Extract the (x, y) coordinate from the center of the cell holding the provided text.  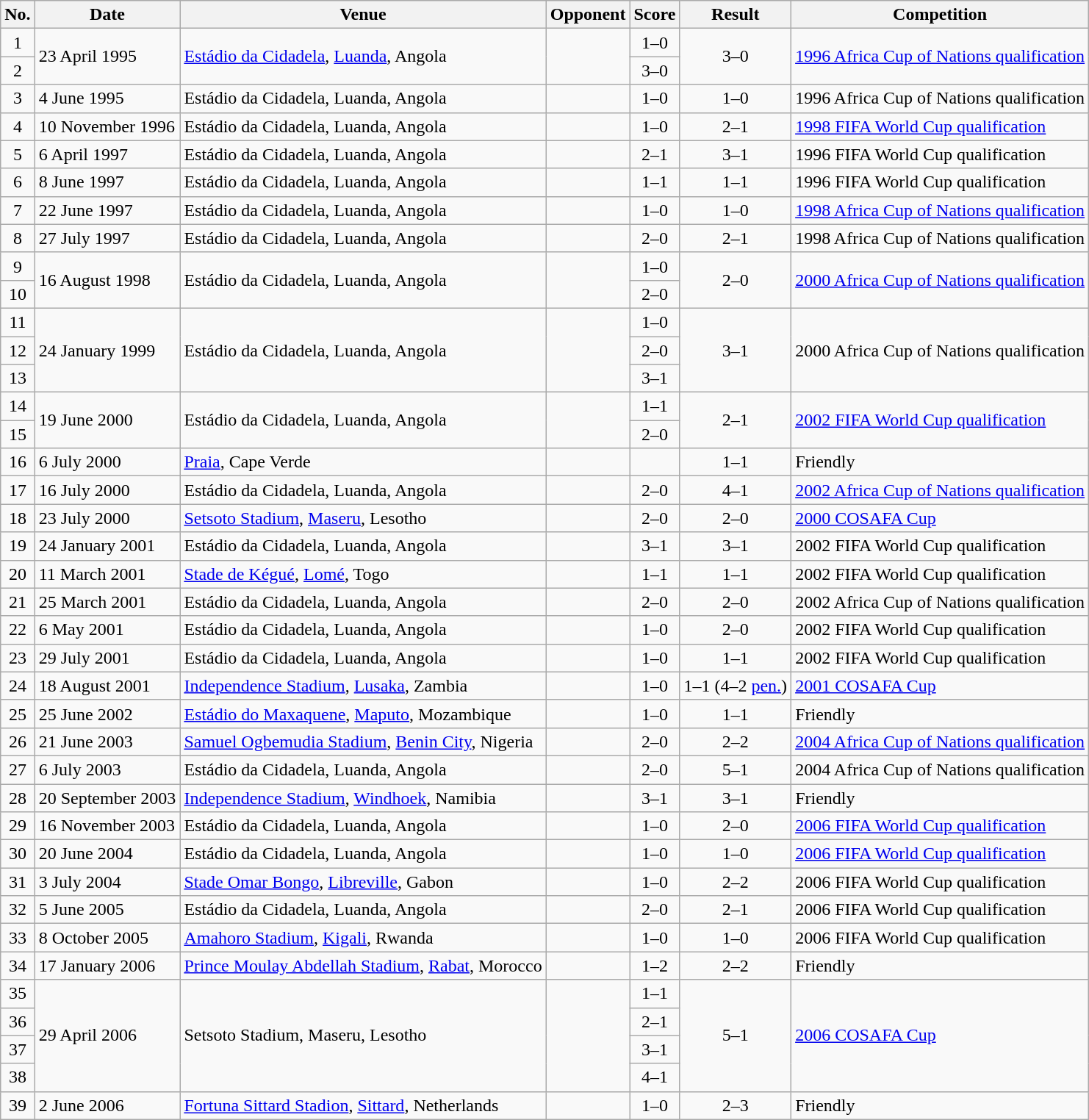
22 (18, 630)
13 (18, 378)
Praia, Cape Verde (363, 462)
Stade de Kégué, Lomé, Togo (363, 574)
4 (18, 126)
23 (18, 658)
27 July 1997 (107, 238)
2000 COSAFA Cup (941, 518)
17 (18, 490)
4 June 1995 (107, 98)
1998 FIFA World Cup qualification (941, 126)
Estádio do Maxaquene, Maputo, Mozambique (363, 714)
6 July 2003 (107, 769)
1–1 (4–2 pen.) (736, 686)
Amahoro Stadium, Kigali, Rwanda (363, 938)
Venue (363, 15)
Competition (941, 15)
10 November 1996 (107, 126)
16 November 2003 (107, 826)
20 June 2004 (107, 854)
19 June 2000 (107, 420)
21 June 2003 (107, 742)
22 June 1997 (107, 210)
2 (18, 71)
24 January 2001 (107, 546)
25 (18, 714)
Independence Stadium, Lusaka, Zambia (363, 686)
19 (18, 546)
8 June 1997 (107, 182)
24 January 1999 (107, 350)
31 (18, 882)
36 (18, 1022)
27 (18, 769)
14 (18, 406)
25 March 2001 (107, 602)
1 (18, 43)
10 (18, 294)
23 April 1995 (107, 57)
No. (18, 15)
32 (18, 910)
34 (18, 966)
29 April 2006 (107, 1035)
18 (18, 518)
Result (736, 15)
6 (18, 182)
1–2 (655, 966)
7 (18, 210)
24 (18, 686)
20 (18, 574)
23 July 2000 (107, 518)
29 July 2001 (107, 658)
Date (107, 15)
Score (655, 15)
16 July 2000 (107, 490)
16 August 1998 (107, 280)
15 (18, 434)
2001 COSAFA Cup (941, 686)
11 (18, 322)
3 July 2004 (107, 882)
37 (18, 1049)
6 April 1997 (107, 154)
9 (18, 266)
5 June 2005 (107, 910)
26 (18, 742)
8 October 2005 (107, 938)
2–3 (736, 1105)
3 (18, 98)
6 July 2000 (107, 462)
2006 COSAFA Cup (941, 1035)
18 August 2001 (107, 686)
21 (18, 602)
6 May 2001 (107, 630)
30 (18, 854)
20 September 2003 (107, 797)
29 (18, 826)
16 (18, 462)
35 (18, 994)
Independence Stadium, Windhoek, Namibia (363, 797)
28 (18, 797)
Samuel Ogbemudia Stadium, Benin City, Nigeria (363, 742)
Opponent (588, 15)
Fortuna Sittard Stadion, Sittard, Netherlands (363, 1105)
2 June 2006 (107, 1105)
Prince Moulay Abdellah Stadium, Rabat, Morocco (363, 966)
38 (18, 1077)
Stade Omar Bongo, Libreville, Gabon (363, 882)
5 (18, 154)
12 (18, 351)
33 (18, 938)
8 (18, 238)
39 (18, 1105)
25 June 2002 (107, 714)
17 January 2006 (107, 966)
11 March 2001 (107, 574)
